For the text-containing cell, return its midpoint in (x, y) coordinate format. 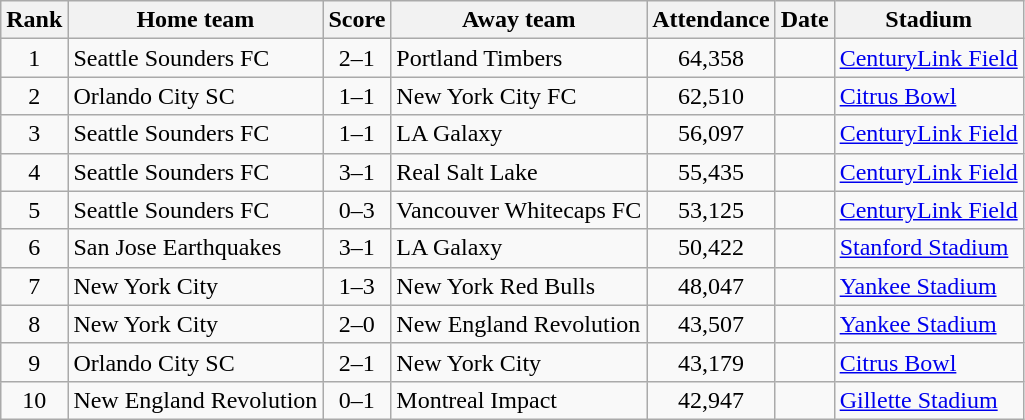
6 (34, 248)
Stanford Stadium (928, 248)
4 (34, 172)
0–3 (357, 210)
5 (34, 210)
1 (34, 58)
55,435 (711, 172)
42,947 (711, 400)
10 (34, 400)
2 (34, 96)
1–3 (357, 286)
Score (357, 20)
7 (34, 286)
0–1 (357, 400)
San Jose Earthquakes (196, 248)
50,422 (711, 248)
56,097 (711, 134)
New York Red Bulls (519, 286)
Portland Timbers (519, 58)
Stadium (928, 20)
43,179 (711, 362)
Away team (519, 20)
43,507 (711, 324)
Real Salt Lake (519, 172)
48,047 (711, 286)
3 (34, 134)
Attendance (711, 20)
Vancouver Whitecaps FC (519, 210)
2–0 (357, 324)
53,125 (711, 210)
9 (34, 362)
62,510 (711, 96)
Gillette Stadium (928, 400)
8 (34, 324)
64,358 (711, 58)
New York City FC (519, 96)
Montreal Impact (519, 400)
Rank (34, 20)
Date (804, 20)
Home team (196, 20)
